Return the [x, y] coordinate for the center point of the cell that contains the specified text.  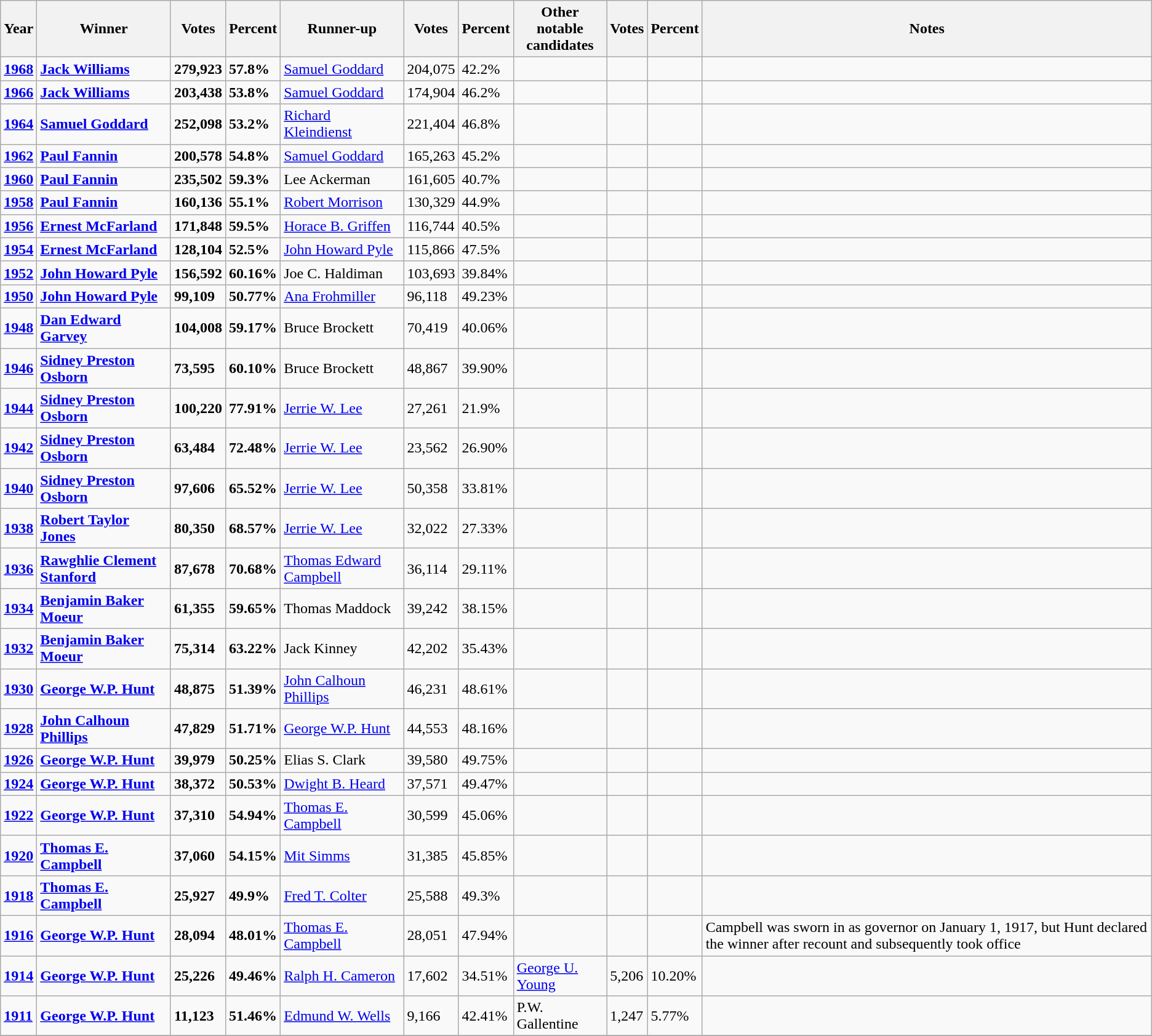
1932 [18, 649]
Richard Kleindienst [342, 124]
63.22% [252, 649]
1926 [18, 760]
60.16% [252, 273]
1950 [18, 296]
1940 [18, 489]
50.25% [252, 760]
1934 [18, 608]
1960 [18, 179]
51.39% [252, 688]
75,314 [198, 649]
50.53% [252, 784]
171,848 [198, 226]
59.3% [252, 179]
39,979 [198, 760]
279,923 [198, 69]
1,247 [627, 1016]
103,693 [431, 273]
5.77% [674, 1016]
48.61% [486, 688]
46,231 [431, 688]
1918 [18, 895]
27,261 [431, 409]
37,310 [198, 815]
174,904 [431, 92]
49.3% [486, 895]
26.90% [486, 448]
48.16% [486, 729]
1936 [18, 569]
1922 [18, 815]
99,109 [198, 296]
48.01% [252, 936]
35.43% [486, 649]
George U. Young [560, 975]
1948 [18, 327]
48,875 [198, 688]
203,438 [198, 92]
47,829 [198, 729]
37,060 [198, 856]
Edmund W. Wells [342, 1016]
Fred T. Colter [342, 895]
52.5% [252, 249]
Thomas Maddock [342, 608]
40.5% [486, 226]
1952 [18, 273]
130,329 [431, 203]
46.2% [486, 92]
49.23% [486, 296]
61,355 [198, 608]
1911 [18, 1016]
87,678 [198, 569]
57.8% [252, 69]
70.68% [252, 569]
39,580 [431, 760]
55.1% [252, 203]
Joe C. Haldiman [342, 273]
33.81% [486, 489]
59.17% [252, 327]
54.94% [252, 815]
Notes [927, 29]
1964 [18, 124]
30,599 [431, 815]
29.11% [486, 569]
10.20% [674, 975]
Thomas Edward Campbell [342, 569]
Elias S. Clark [342, 760]
1966 [18, 92]
1942 [18, 448]
P.W. Gallentine [560, 1016]
50,358 [431, 489]
60.10% [252, 368]
1956 [18, 226]
45.06% [486, 815]
40.06% [486, 327]
39,242 [431, 608]
39.90% [486, 368]
Year [18, 29]
Robert Taylor Jones [104, 528]
42,202 [431, 649]
73,595 [198, 368]
11,123 [198, 1016]
49.46% [252, 975]
221,404 [431, 124]
1914 [18, 975]
1916 [18, 936]
48,867 [431, 368]
104,008 [198, 327]
44.9% [486, 203]
27.33% [486, 528]
54.8% [252, 156]
17,602 [431, 975]
53.2% [252, 124]
1958 [18, 203]
25,588 [431, 895]
Ralph H. Cameron [342, 975]
28,051 [431, 936]
1946 [18, 368]
31,385 [431, 856]
23,562 [431, 448]
1920 [18, 856]
1938 [18, 528]
116,744 [431, 226]
252,098 [198, 124]
156,592 [198, 273]
63,484 [198, 448]
36,114 [431, 569]
Rawghlie Clement Stanford [104, 569]
42.41% [486, 1016]
40.7% [486, 179]
1944 [18, 409]
1968 [18, 69]
37,571 [431, 784]
21.9% [486, 409]
Runner-up [342, 29]
77.91% [252, 409]
65.52% [252, 489]
46.8% [486, 124]
51.71% [252, 729]
54.15% [252, 856]
72.48% [252, 448]
Winner [104, 29]
235,502 [198, 179]
Robert Morrison [342, 203]
1928 [18, 729]
25,226 [198, 975]
70,419 [431, 327]
1924 [18, 784]
59.5% [252, 226]
32,022 [431, 528]
49.75% [486, 760]
165,263 [431, 156]
Horace B. Griffen [342, 226]
45.85% [486, 856]
53.8% [252, 92]
34.51% [486, 975]
204,075 [431, 69]
1930 [18, 688]
Mit Simms [342, 856]
96,118 [431, 296]
160,136 [198, 203]
39.84% [486, 273]
128,104 [198, 249]
9,166 [431, 1016]
5,206 [627, 975]
80,350 [198, 528]
68.57% [252, 528]
49.9% [252, 895]
28,094 [198, 936]
25,927 [198, 895]
Dan Edward Garvey [104, 327]
Lee Ackerman [342, 179]
47.94% [486, 936]
Ana Frohmiller [342, 296]
200,578 [198, 156]
47.5% [486, 249]
51.46% [252, 1016]
Dwight B. Heard [342, 784]
161,605 [431, 179]
59.65% [252, 608]
97,606 [198, 489]
49.47% [486, 784]
45.2% [486, 156]
Jack Kinney [342, 649]
100,220 [198, 409]
Campbell was sworn in as governor on January 1, 1917, but Hunt declared the winner after recount and subsequently took office [927, 936]
1954 [18, 249]
50.77% [252, 296]
42.2% [486, 69]
Other notablecandidates [560, 29]
38.15% [486, 608]
1962 [18, 156]
44,553 [431, 729]
115,866 [431, 249]
38,372 [198, 784]
